Determine the (x, y) coordinate at the center of the cell enclosing the given text.  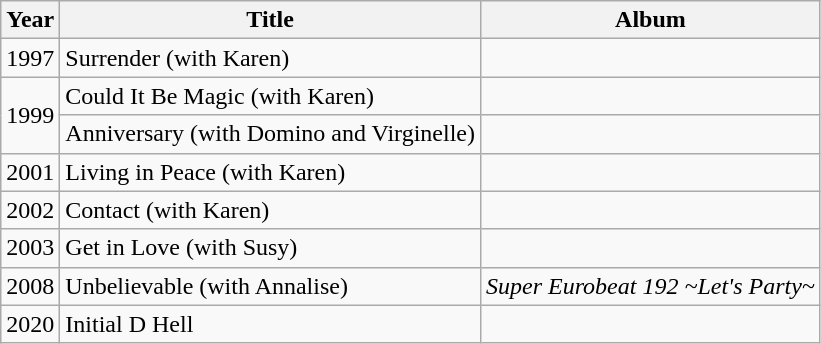
1999 (30, 115)
2002 (30, 210)
Anniversary (with Domino and Virginelle) (270, 134)
Contact (with Karen) (270, 210)
Title (270, 20)
Living in Peace (with Karen) (270, 172)
2001 (30, 172)
Unbelievable (with Annalise) (270, 286)
Could It Be Magic (with Karen) (270, 96)
Surrender (with Karen) (270, 58)
2003 (30, 248)
2008 (30, 286)
Get in Love (with Susy) (270, 248)
Year (30, 20)
Super Eurobeat 192 ~Let's Party~ (650, 286)
Initial D Hell (270, 324)
Album (650, 20)
2020 (30, 324)
1997 (30, 58)
